Pinpoint the cell where the given text exists, returning its (X, Y) midpoint coordinate. 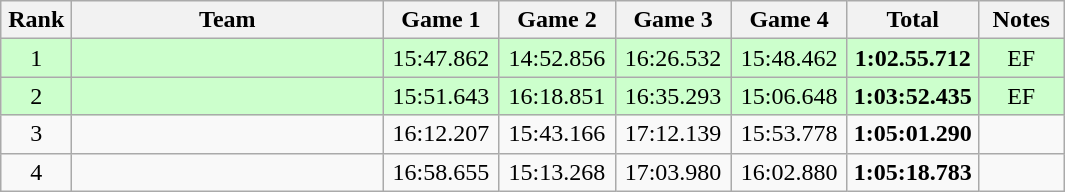
Total (912, 20)
1:02.55.712 (912, 58)
16:02.880 (789, 172)
1:03:52.435 (912, 96)
17:03.980 (673, 172)
16:18.851 (557, 96)
Game 1 (441, 20)
Rank (36, 20)
15:48.462 (789, 58)
Team (228, 20)
4 (36, 172)
15:06.648 (789, 96)
1 (36, 58)
15:47.862 (441, 58)
Game 2 (557, 20)
16:12.207 (441, 134)
3 (36, 134)
Game 4 (789, 20)
15:13.268 (557, 172)
2 (36, 96)
15:43.166 (557, 134)
1:05:01.290 (912, 134)
15:51.643 (441, 96)
Game 3 (673, 20)
Notes (1021, 20)
1:05:18.783 (912, 172)
16:58.655 (441, 172)
16:26.532 (673, 58)
16:35.293 (673, 96)
17:12.139 (673, 134)
15:53.778 (789, 134)
14:52.856 (557, 58)
